Determine the (x, y) coordinate at the center of the cell enclosing the given text.  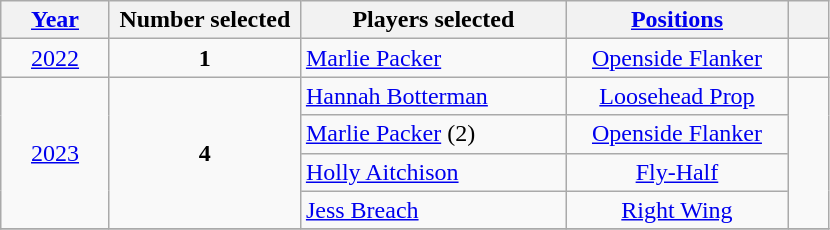
Right Wing (676, 210)
Holly Aitchison (433, 172)
1 (204, 58)
Number selected (204, 20)
Marlie Packer (433, 58)
Fly-Half (676, 172)
Players selected (433, 20)
Loosehead Prop (676, 96)
2023 (56, 153)
2022 (56, 58)
Marlie Packer (2) (433, 134)
Year (56, 20)
Jess Breach (433, 210)
4 (204, 153)
Positions (676, 20)
Hannah Botterman (433, 96)
